From the cell containing the given text, extract its center point as [x, y] coordinate. 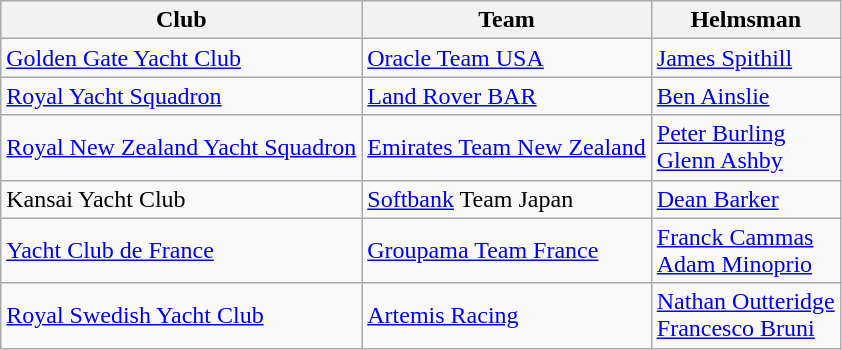
Kansai Yacht Club [182, 199]
Groupama Team France [507, 250]
Royal New Zealand Yacht Squadron [182, 148]
Golden Gate Yacht Club [182, 58]
Club [182, 20]
Dean Barker [746, 199]
Peter Burling Glenn Ashby [746, 148]
James Spithill [746, 58]
Team [507, 20]
Oracle Team USA [507, 58]
Helmsman [746, 20]
Softbank Team Japan [507, 199]
Royal Yacht Squadron [182, 96]
Franck Cammas Adam Minoprio [746, 250]
Yacht Club de France [182, 250]
Nathan Outteridge Francesco Bruni [746, 316]
Land Rover BAR [507, 96]
Emirates Team New Zealand [507, 148]
Ben Ainslie [746, 96]
Royal Swedish Yacht Club [182, 316]
Artemis Racing [507, 316]
